Extract the [X, Y] coordinate from the center of the cell holding the provided text.  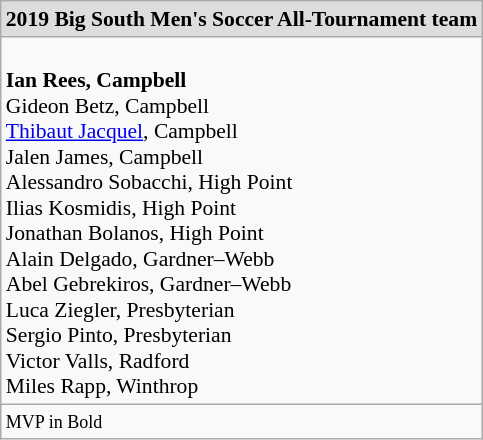
2019 Big South Men's Soccer All-Tournament team [242, 19]
MVP in Bold [242, 422]
